Determine the [X, Y] coordinate at the center of the cell enclosing the given text.  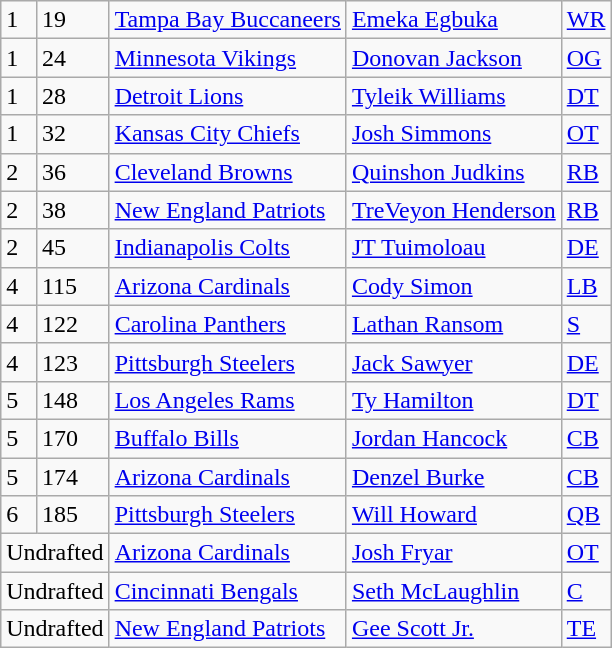
C [586, 591]
Seth McLaughlin [454, 591]
19 [72, 20]
174 [72, 477]
Tyleik Williams [454, 96]
Will Howard [454, 515]
TreVeyon Henderson [454, 210]
Josh Simmons [454, 134]
Emeka Egbuka [454, 20]
Donovan Jackson [454, 58]
Jordan Hancock [454, 438]
S [586, 324]
TE [586, 629]
WR [586, 20]
Lathan Ransom [454, 324]
Quinshon Judkins [454, 172]
Kansas City Chiefs [228, 134]
24 [72, 58]
Ty Hamilton [454, 400]
122 [72, 324]
36 [72, 172]
LB [586, 286]
Buffalo Bills [228, 438]
115 [72, 286]
123 [72, 362]
148 [72, 400]
45 [72, 248]
Minnesota Vikings [228, 58]
38 [72, 210]
Tampa Bay Buccaneers [228, 20]
Cody Simon [454, 286]
Indianapolis Colts [228, 248]
Cincinnati Bengals [228, 591]
OG [586, 58]
170 [72, 438]
Detroit Lions [228, 96]
Carolina Panthers [228, 324]
Jack Sawyer [454, 362]
Los Angeles Rams [228, 400]
28 [72, 96]
QB [586, 515]
Josh Fryar [454, 553]
6 [19, 515]
Gee Scott Jr. [454, 629]
185 [72, 515]
JT Tuimoloau [454, 248]
Cleveland Browns [228, 172]
Denzel Burke [454, 477]
32 [72, 134]
